Return (x, y) of the center of cell containing provided text 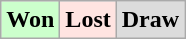
Lost (88, 20)
Draw (150, 20)
Won (30, 20)
